Pinpoint the cell where the given text exists, returning its (x, y) midpoint coordinate. 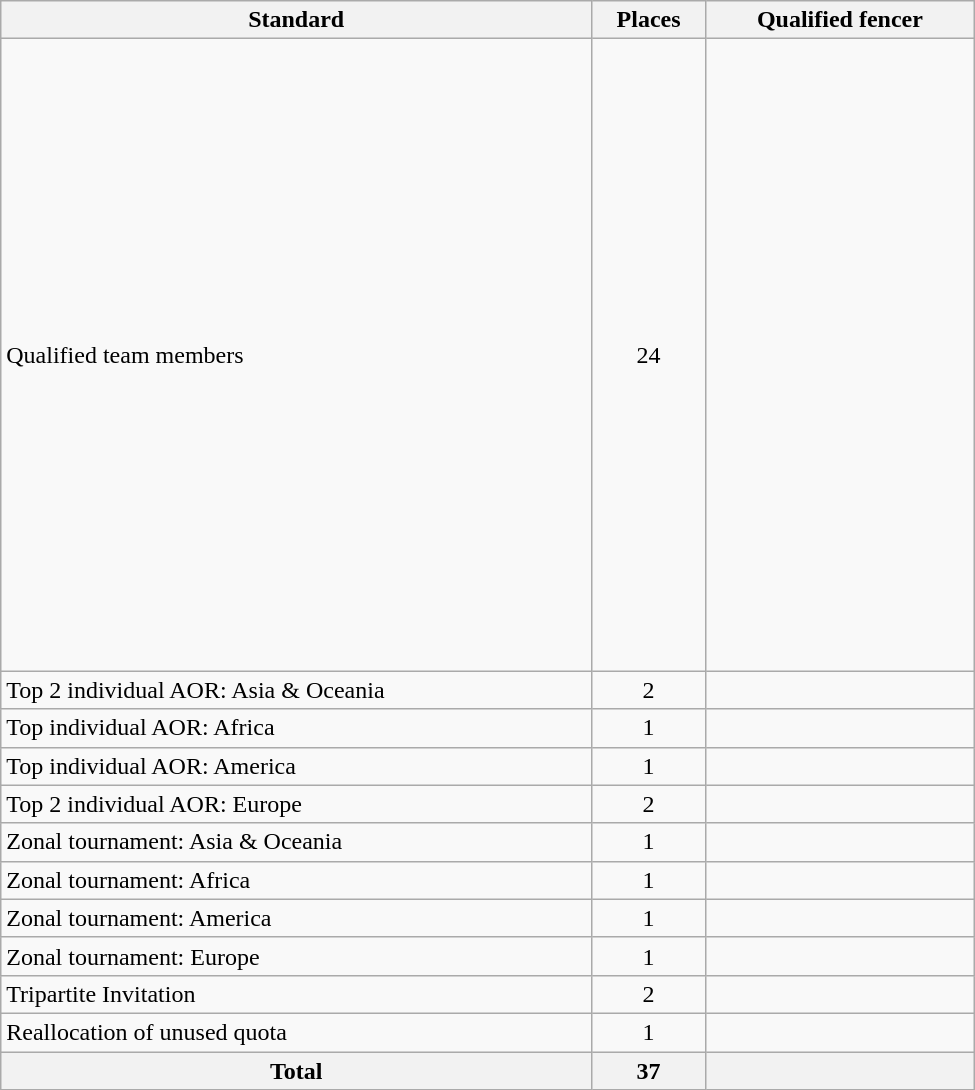
Zonal tournament: Africa (296, 880)
Top 2 individual AOR: Asia & Oceania (296, 690)
Tripartite Invitation (296, 994)
Top individual AOR: America (296, 766)
24 (649, 355)
Reallocation of unused quota (296, 1032)
Qualified team members (296, 355)
Places (649, 20)
37 (649, 1071)
Zonal tournament: America (296, 918)
Zonal tournament: Europe (296, 956)
Top individual AOR: Africa (296, 728)
Standard (296, 20)
Top 2 individual AOR: Europe (296, 804)
Qualified fencer (840, 20)
Zonal tournament: Asia & Oceania (296, 842)
Total (296, 1071)
